Identify which cell holds the provided text, then report its (X, Y) central coordinate. 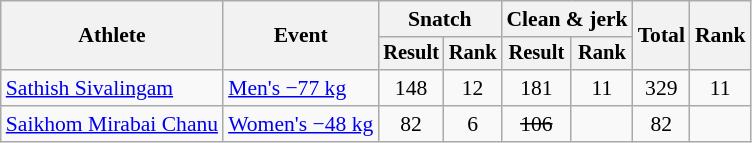
Women's −48 kg (300, 124)
Event (300, 36)
329 (662, 88)
148 (411, 88)
Snatch (440, 19)
Saikhom Mirabai Chanu (112, 124)
106 (536, 124)
Sathish Sivalingam (112, 88)
12 (473, 88)
Clean & jerk (566, 19)
181 (536, 88)
Total (662, 36)
Men's −77 kg (300, 88)
6 (473, 124)
Athlete (112, 36)
